Output the (X, Y) coordinate of the center of the cell containing the given text.  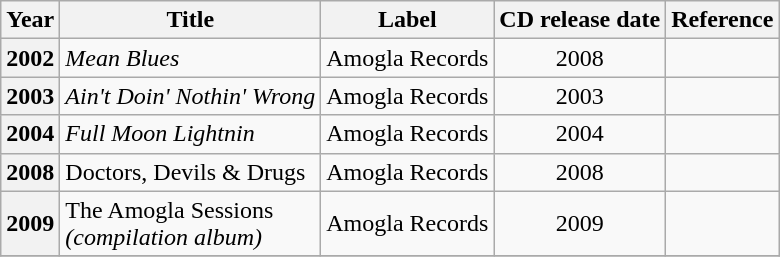
Full Moon Lightnin (190, 134)
Doctors, Devils & Drugs (190, 172)
Title (190, 20)
CD release date (580, 20)
2002 (30, 58)
The Amogla Sessions(compilation album) (190, 224)
Mean Blues (190, 58)
Year (30, 20)
Ain't Doin' Nothin' Wrong (190, 96)
Reference (722, 20)
Label (408, 20)
